Provide the (X, Y) coordinate of the cell's center where the given text is located.  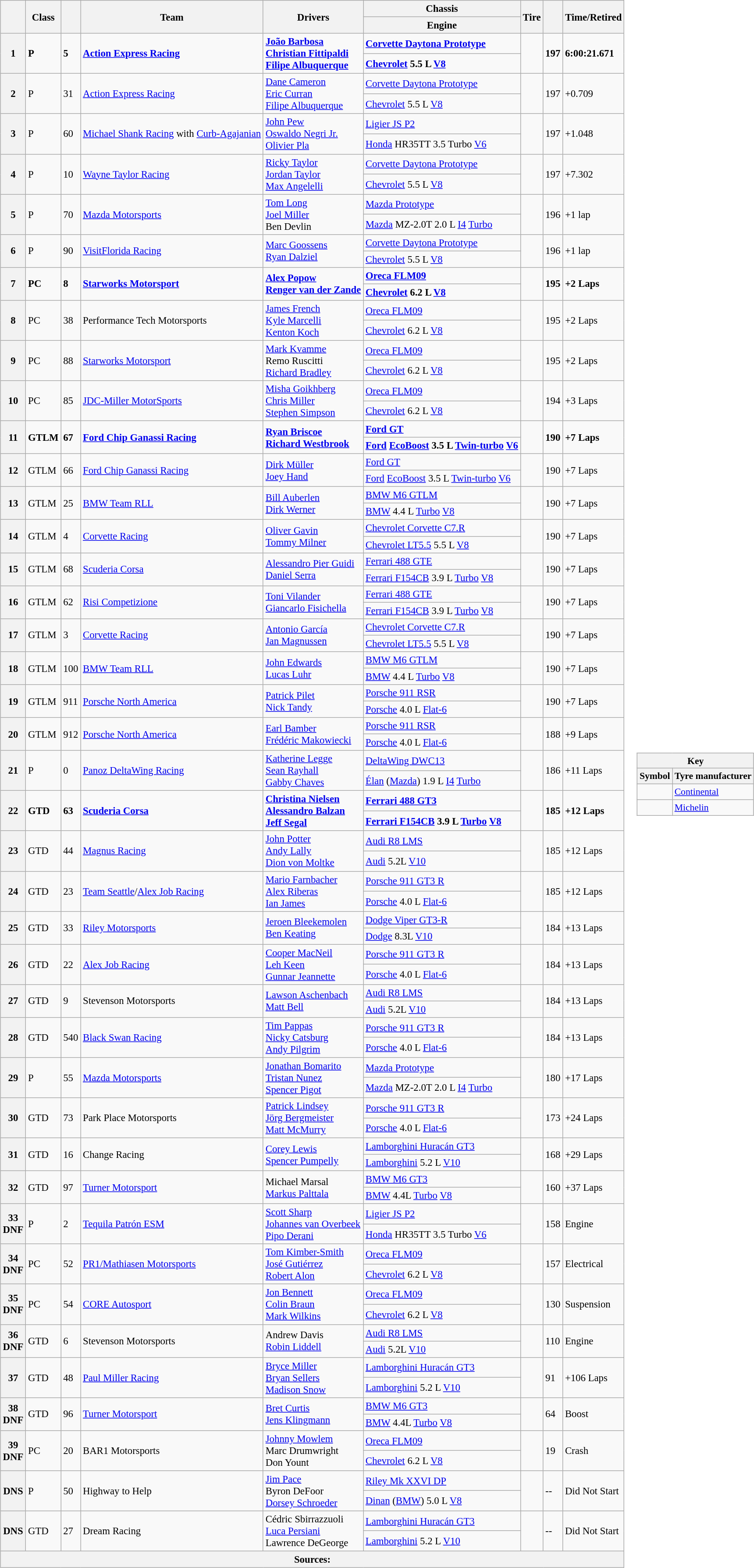
24 (13, 891)
540 (71, 1038)
Dane Cameron Eric Curran Filipe Albuquerque (313, 94)
Patrick Pilet Nick Tandy (313, 701)
52 (71, 1264)
+29 Laps (594, 1154)
Antonio García Jan Magnussen (313, 635)
Team (172, 17)
Cooper MacNeil Leh Keen Gunnar Jeannette (313, 964)
Park Place Motorsports (172, 1118)
912 (71, 734)
Paul Miller Racing (172, 1378)
+106 Laps (594, 1378)
15 (13, 569)
48 (71, 1378)
Suspension (594, 1304)
+7.302 (594, 174)
Tom Kimber-Smith José Gutiérrez Robert Alon (313, 1264)
18 (13, 668)
JDC-Miller MotorSports (172, 401)
Sources: (312, 1559)
Change Racing (172, 1154)
12 (13, 470)
Ryan Briscoe Richard Westbrook (313, 437)
Symbol (655, 776)
67 (71, 437)
Time/Retired (594, 17)
194 (553, 401)
BAR1 Motorsports (172, 1450)
63 (71, 811)
34DNF (13, 1264)
26 (13, 964)
33DNF (13, 1224)
Continental (713, 792)
36DNF (13, 1341)
64 (553, 1414)
Tyre manufacturer (713, 776)
14 (13, 536)
Ricky Taylor Jordan Taylor Max Angelelli (313, 174)
17 (13, 635)
157 (553, 1264)
Alex Popow Renger van der Zande (313, 283)
1 (13, 54)
Tequila Patrón ESM (172, 1224)
30 (13, 1118)
66 (71, 470)
Patrick Lindsey Jörg Bergmeister Matt McMurry (313, 1118)
Jon Bennett Colin Braun Mark Wilkins (313, 1304)
Dodge 8.3L V10 (442, 936)
96 (71, 1414)
33 (71, 928)
68 (71, 569)
Panoz DeltaWing Racing (172, 771)
+0.709 (594, 94)
Michael Shank Racing with Curb-Agajanian (172, 134)
+1.048 (594, 134)
Scott Sharp Johannes van Overbeek Pipo Derani (313, 1224)
Bill Auberlen Dirk Werner (313, 504)
29 (13, 1078)
John Potter Andy Lally Dion von Moltke (313, 851)
Michael Marsal Markus Palttala (313, 1188)
Alessandro Pier Guidi Daniel Serra (313, 569)
Drivers (313, 17)
Cédric Sbirrazzuoli Luca Persiani Lawrence DeGeorge (313, 1531)
160 (553, 1188)
38DNF (13, 1414)
Toni Vilander Giancarlo Fisichella (313, 602)
Ferrari 488 GT3 (442, 801)
28 (13, 1038)
VisitFlorida Racing (172, 251)
188 (553, 734)
John Edwards Lucas Luhr (313, 668)
+9 Laps (594, 734)
Andrew Davis Robin Liddell (313, 1341)
70 (71, 214)
158 (553, 1224)
13 (13, 504)
Tire (532, 17)
Misha Goikhberg Chris Miller Stephen Simpson (313, 401)
Team Seattle/Alex Job Racing (172, 891)
Jonathan Bomarito Tristan Nunez Spencer Pigot (313, 1078)
180 (553, 1078)
Chassis (442, 9)
+24 Laps (594, 1118)
Wayne Taylor Racing (172, 174)
Class (43, 17)
James French Kyle Marcelli Kenton Koch (313, 321)
Riley Motorsports (172, 928)
João Barbosa Christian Fittipaldi Filipe Albuquerque (313, 54)
85 (71, 401)
7 (13, 283)
97 (71, 1188)
11 (13, 437)
John Pew Oswaldo Negri Jr. Olivier Pla (313, 134)
Oliver Gavin Tommy Milner (313, 536)
911 (71, 701)
Riley Mk XXVI DP (442, 1481)
Earl Bamber Frédéric Makowiecki (313, 734)
Michelin (713, 807)
186 (553, 771)
38 (71, 321)
88 (71, 361)
130 (553, 1304)
Crash (594, 1450)
21 (13, 771)
Jeroen Bleekemolen Ben Keating (313, 928)
+3 Laps (594, 401)
Alex Job Racing (172, 964)
Risi Competizione (172, 602)
Performance Tech Motorsports (172, 321)
168 (553, 1154)
35DNF (13, 1304)
Lawson Aschenbach Matt Bell (313, 1001)
Dirk Müller Joey Hand (313, 470)
173 (553, 1118)
+11 Laps (594, 771)
54 (71, 1304)
73 (71, 1118)
100 (71, 668)
Tom Long Joel Miller Ben Devlin (313, 214)
0 (71, 771)
PR1/Mathiasen Motorsports (172, 1264)
Bryce Miller Bryan Sellers Madison Snow (313, 1378)
55 (71, 1078)
Christina Nielsen Alessandro Balzan Jeff Segal (313, 811)
DeltaWing DWC13 (442, 761)
Magnus Racing (172, 851)
44 (71, 851)
Dinan (BMW) 5.0 L V8 (442, 1501)
Electrical (594, 1264)
60 (71, 134)
37 (13, 1378)
91 (553, 1378)
Boost (594, 1414)
39DNF (13, 1450)
Dream Racing (172, 1531)
Black Swan Racing (172, 1038)
Tim Pappas Nicky Catsburg Andy Pilgrim (313, 1038)
Corey Lewis Spencer Pumpelly (313, 1154)
Mario Farnbacher Alex Riberas Ian James (313, 891)
Mark Kvamme Remo Ruscitti Richard Bradley (313, 361)
Highway to Help (172, 1491)
Dodge Viper GT3-R (442, 920)
Jim Pace Byron DeFoor Dorsey Schroeder (313, 1491)
50 (71, 1491)
62 (71, 602)
32 (13, 1188)
110 (553, 1341)
Bret Curtis Jens Klingmann (313, 1414)
CORE Autosport (172, 1304)
Katherine Legge Sean Rayhall Gabby Chaves (313, 771)
+37 Laps (594, 1188)
Johnny Mowlem Marc Drumwright Don Yount (313, 1450)
90 (71, 251)
Key (696, 761)
Élan (Mazda) 1.9 L I4 Turbo (442, 781)
+17 Laps (594, 1078)
6:00:21.671 (594, 54)
Marc Goossens Ryan Dalziel (313, 251)
